Identify which cell holds the provided text, then report its [X, Y] central coordinate. 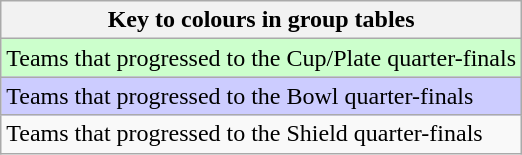
Teams that progressed to the Bowl quarter-finals [262, 96]
Key to colours in group tables [262, 20]
Teams that progressed to the Cup/Plate quarter-finals [262, 58]
Teams that progressed to the Shield quarter-finals [262, 134]
